Search for the cell housing the specified text and yield its [X, Y] center coordinate. 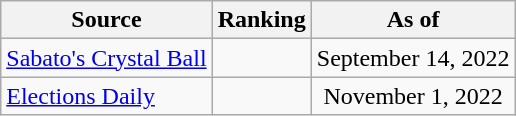
As of [413, 20]
September 14, 2022 [413, 58]
Source [106, 20]
Elections Daily [106, 96]
Sabato's Crystal Ball [106, 58]
Ranking [262, 20]
November 1, 2022 [413, 96]
